Return the (X, Y) coordinate for the center point of the cell that contains the specified text.  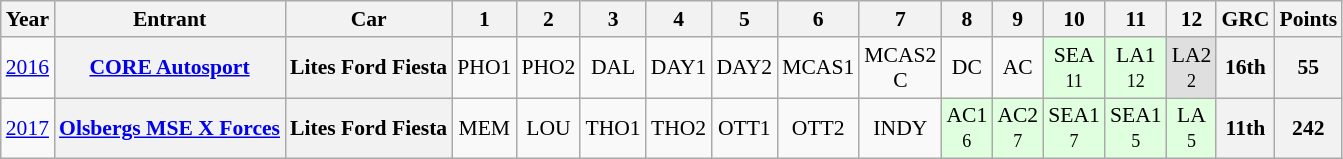
12 (1192, 19)
10 (1074, 19)
SEA11 (1074, 68)
MEM (484, 128)
Car (368, 19)
4 (679, 19)
PHO1 (484, 68)
OTT2 (818, 128)
LA22 (1192, 68)
6 (818, 19)
AC (1018, 68)
AC27 (1018, 128)
LOU (548, 128)
PHO2 (548, 68)
LA5 (1192, 128)
2 (548, 19)
Olsbergs MSE X Forces (170, 128)
MCAS1 (818, 68)
CORE Autosport (170, 68)
1 (484, 19)
LA112 (1136, 68)
9 (1018, 19)
SEA15 (1136, 128)
11th (1245, 128)
Entrant (170, 19)
SEA17 (1074, 128)
OTT1 (744, 128)
GRC (1245, 19)
THO2 (679, 128)
DAY2 (744, 68)
8 (966, 19)
THO1 (612, 128)
Year (28, 19)
242 (1308, 128)
DAY1 (679, 68)
INDY (900, 128)
7 (900, 19)
55 (1308, 68)
2017 (28, 128)
MCAS2C (900, 68)
DC (966, 68)
3 (612, 19)
2016 (28, 68)
11 (1136, 19)
Points (1308, 19)
AC16 (966, 128)
DAL (612, 68)
5 (744, 19)
16th (1245, 68)
